Return the (X, Y) coordinate for the center point of the cell that contains the specified text.  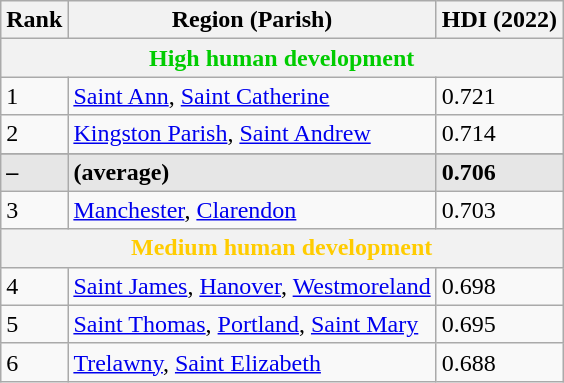
HDI (2022) (499, 20)
2 (34, 134)
Saint Ann, Saint Catherine (252, 96)
Manchester, Clarendon (252, 210)
0.698 (499, 286)
5 (34, 324)
3 (34, 210)
6 (34, 362)
Saint James, Hanover, Westmoreland (252, 286)
Medium human development (282, 248)
Rank (34, 20)
0.721 (499, 96)
0.714 (499, 134)
(average) (252, 172)
– (34, 172)
Saint Thomas, Portland, Saint Mary (252, 324)
Region (Parish) (252, 20)
Trelawny, Saint Elizabeth (252, 362)
4 (34, 286)
0.703 (499, 210)
0.688 (499, 362)
High human development (282, 58)
0.695 (499, 324)
0.706 (499, 172)
Kingston Parish, Saint Andrew (252, 134)
1 (34, 96)
